Locate the cell with the specified text and output its [x, y] center coordinate. 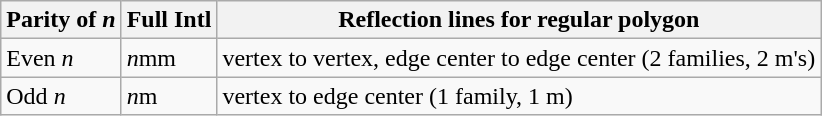
nmm [169, 58]
vertex to edge center (1 family, 1 m) [519, 96]
Reflection lines for regular polygon [519, 20]
Odd n [61, 96]
vertex to vertex, edge center to edge center (2 families, 2 m's) [519, 58]
Full Intl [169, 20]
Even n [61, 58]
Parity of n [61, 20]
nm [169, 96]
